Detect which cell encompasses the target text, then output its (X, Y) center coordinate. 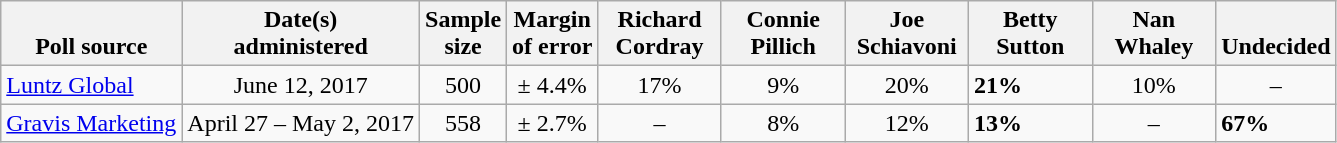
Marginof error (552, 34)
Samplesize (464, 34)
Date(s)administered (301, 34)
13% (1031, 123)
Undecided (1276, 34)
12% (907, 123)
RichardCordray (660, 34)
ConniePillich (783, 34)
BettySutton (1031, 34)
Gravis Marketing (92, 123)
8% (783, 123)
Poll source (92, 34)
± 2.7% (552, 123)
± 4.4% (552, 85)
Luntz Global (92, 85)
10% (1154, 85)
17% (660, 85)
June 12, 2017 (301, 85)
April 27 – May 2, 2017 (301, 123)
JoeSchiavoni (907, 34)
20% (907, 85)
9% (783, 85)
NanWhaley (1154, 34)
500 (464, 85)
558 (464, 123)
21% (1031, 85)
67% (1276, 123)
